Capture the cell that displays the provided text and extract its [X, Y] central coordinate. 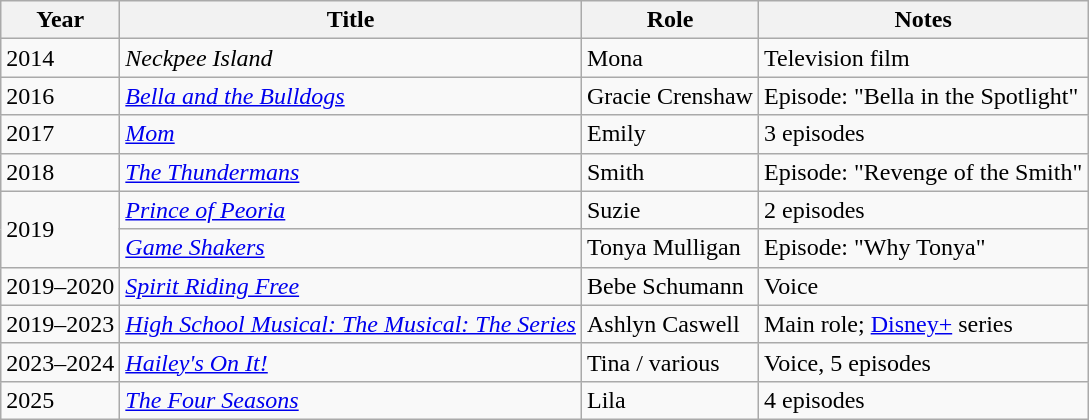
3 episodes [922, 134]
Lila [670, 400]
The Four Seasons [351, 400]
Smith [670, 172]
Episode: "Revenge of the Smith" [922, 172]
Voice, 5 episodes [922, 362]
2018 [60, 172]
Tonya Mulligan [670, 248]
2 episodes [922, 210]
Notes [922, 20]
Neckpee Island [351, 58]
Television film [922, 58]
Voice [922, 286]
Prince of Peoria [351, 210]
Mona [670, 58]
Main role; Disney+ series [922, 324]
2014 [60, 58]
2019–2023 [60, 324]
Suzie [670, 210]
Bebe Schumann [670, 286]
Episode: "Bella in the Spotlight" [922, 96]
Mom [351, 134]
Hailey's On It! [351, 362]
Bella and the Bulldogs [351, 96]
Title [351, 20]
Episode: "Why Tonya" [922, 248]
2019–2020 [60, 286]
The Thundermans [351, 172]
Gracie Crenshaw [670, 96]
2017 [60, 134]
Ashlyn Caswell [670, 324]
Role [670, 20]
4 episodes [922, 400]
Tina / various [670, 362]
2019 [60, 229]
Emily [670, 134]
Game Shakers [351, 248]
Spirit Riding Free [351, 286]
2023–2024 [60, 362]
2016 [60, 96]
High School Musical: The Musical: The Series [351, 324]
Year [60, 20]
2025 [60, 400]
